Detect which cell encompasses the target text, then output its (x, y) center coordinate. 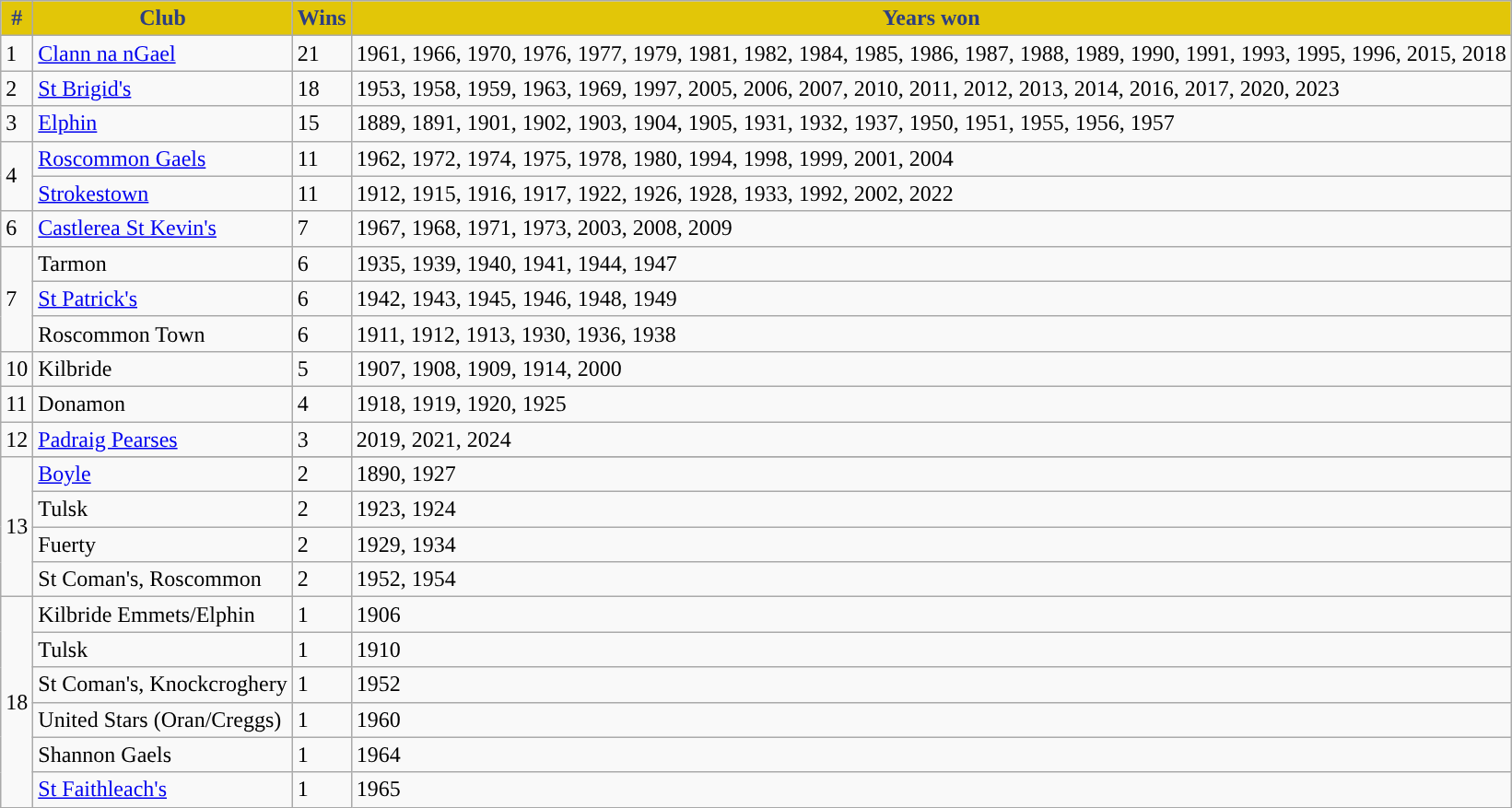
1952 (931, 685)
13 (17, 527)
Wins (322, 18)
Donamon (162, 404)
1907, 1908, 1909, 1914, 2000 (931, 369)
1910 (931, 650)
1961, 1966, 1970, 1976, 1977, 1979, 1981, 1982, 1984, 1985, 1986, 1987, 1988, 1989, 1990, 1991, 1993, 1995, 1996, 2015, 2018 (931, 53)
1889, 1891, 1901, 1902, 1903, 1904, 1905, 1931, 1932, 1937, 1950, 1951, 1955, 1956, 1957 (931, 123)
1967, 1968, 1971, 1973, 2003, 2008, 2009 (931, 228)
Strokestown (162, 193)
1906 (931, 615)
Roscommon Town (162, 334)
1929, 1934 (931, 545)
St Patrick's (162, 299)
Roscommon Gaels (162, 158)
5 (322, 369)
Tarmon (162, 263)
St Brigid's (162, 88)
2019, 2021, 2024 (931, 439)
1952, 1954 (931, 580)
15 (322, 123)
1911, 1912, 1913, 1930, 1936, 1938 (931, 334)
1962, 1972, 1974, 1975, 1978, 1980, 1994, 1998, 1999, 2001, 2004 (931, 158)
Castlerea St Kevin's (162, 228)
Clann na nGael (162, 53)
Boyle (162, 474)
1918, 1919, 1920, 1925 (931, 404)
St Coman's, Roscommon (162, 580)
Years won (931, 18)
1965 (931, 790)
10 (17, 369)
12 (17, 439)
1890, 1927 (931, 474)
Elphin (162, 123)
1912, 1915, 1916, 1917, 1922, 1926, 1928, 1933, 1992, 2002, 2022 (931, 193)
1964 (931, 755)
Shannon Gaels (162, 755)
1942, 1943, 1945, 1946, 1948, 1949 (931, 299)
Kilbride Emmets/Elphin (162, 615)
1960 (931, 720)
Padraig Pearses (162, 439)
21 (322, 53)
Fuerty (162, 545)
# (17, 18)
Kilbride (162, 369)
Club (162, 18)
United Stars (Oran/Creggs) (162, 720)
St Faithleach's (162, 790)
1935, 1939, 1940, 1941, 1944, 1947 (931, 263)
1953, 1958, 1959, 1963, 1969, 1997, 2005, 2006, 2007, 2010, 2011, 2012, 2013, 2014, 2016, 2017, 2020, 2023 (931, 88)
1923, 1924 (931, 509)
St Coman's, Knockcroghery (162, 685)
